Locate the cell with the specified text and output its (x, y) center coordinate. 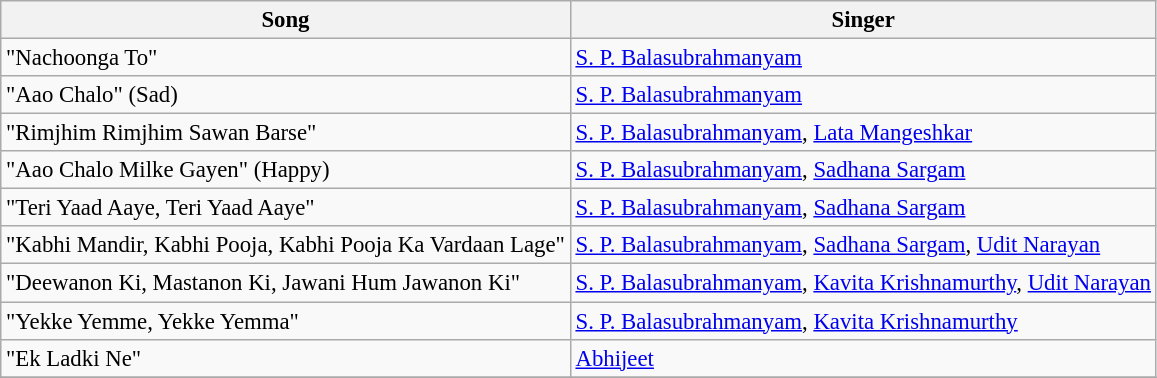
S. P. Balasubrahmanyam, Lata Mangeshkar (863, 133)
"Ek Ladki Ne" (286, 358)
"Rimjhim Rimjhim Sawan Barse" (286, 133)
"Deewanon Ki, Mastanon Ki, Jawani Hum Jawanon Ki" (286, 283)
"Kabhi Mandir, Kabhi Pooja, Kabhi Pooja Ka Vardaan Lage" (286, 245)
"Nachoonga To" (286, 58)
"Aao Chalo Milke Gayen" (Happy) (286, 170)
S. P. Balasubrahmanyam, Sadhana Sargam, Udit Narayan (863, 245)
S. P. Balasubrahmanyam, Kavita Krishnamurthy, Udit Narayan (863, 283)
"Teri Yaad Aaye, Teri Yaad Aaye" (286, 208)
Singer (863, 20)
Song (286, 20)
"Aao Chalo" (Sad) (286, 95)
Abhijeet (863, 358)
S. P. Balasubrahmanyam, Kavita Krishnamurthy (863, 321)
"Yekke Yemme, Yekke Yemma" (286, 321)
